Identify which cell holds the provided text, then report its [X, Y] central coordinate. 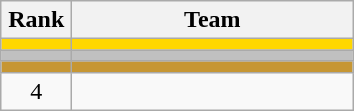
Team [212, 20]
4 [36, 91]
Rank [36, 20]
